Locate the cell with the specified text and output its (X, Y) center coordinate. 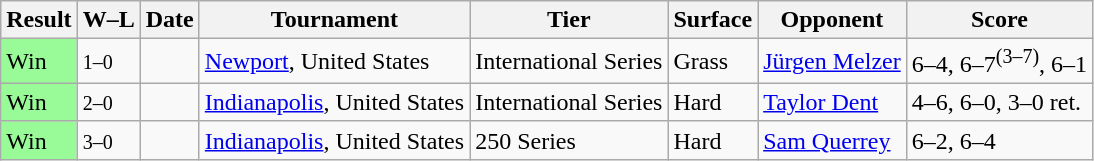
250 Series (569, 140)
Taylor Dent (832, 102)
Opponent (832, 20)
Surface (713, 20)
3–0 (108, 140)
Tournament (334, 20)
4–6, 6–0, 3–0 ret. (999, 102)
1–0 (108, 62)
2–0 (108, 102)
Grass (713, 62)
Tier (569, 20)
Result (39, 20)
6–2, 6–4 (999, 140)
Jürgen Melzer (832, 62)
Newport, United States (334, 62)
W–L (108, 20)
Sam Querrey (832, 140)
Date (170, 20)
Score (999, 20)
6–4, 6–7(3–7), 6–1 (999, 62)
